Locate the cell with the specified text and output its [X, Y] center coordinate. 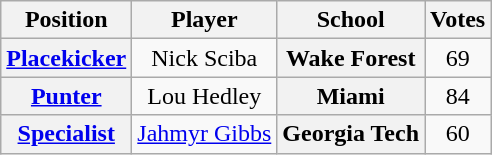
Votes [458, 20]
Punter [66, 96]
Specialist [66, 134]
Placekicker [66, 58]
69 [458, 58]
84 [458, 96]
Nick Sciba [204, 58]
60 [458, 134]
Player [204, 20]
Lou Hedley [204, 96]
Miami [351, 96]
Position [66, 20]
Wake Forest [351, 58]
School [351, 20]
Jahmyr Gibbs [204, 134]
Georgia Tech [351, 134]
